Find where the given text appears and provide that cell's center as [x, y] coordinate. 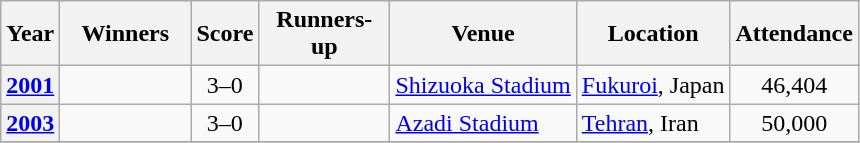
46,404 [794, 85]
50,000 [794, 123]
Winners [126, 34]
Fukuroi, Japan [653, 85]
2001 [30, 85]
Azadi Stadium [483, 123]
2003 [30, 123]
Shizuoka Stadium [483, 85]
Attendance [794, 34]
Location [653, 34]
Venue [483, 34]
Tehran, Iran [653, 123]
Runners-up [324, 34]
Score [225, 34]
Year [30, 34]
